Find where the given text appears and provide that cell's center as (X, Y) coordinate. 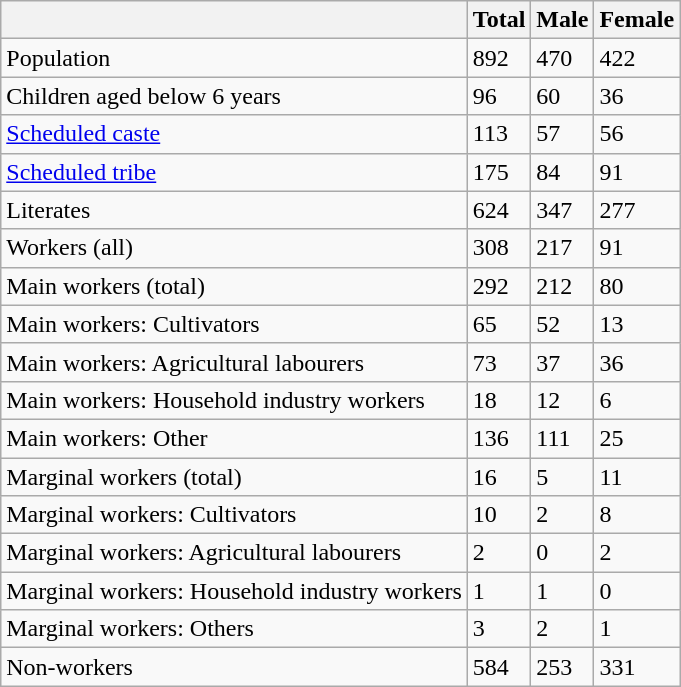
Marginal workers: Household industry workers (234, 591)
11 (637, 477)
253 (562, 667)
8 (637, 515)
Marginal workers: Agricultural labourers (234, 553)
3 (499, 629)
80 (637, 286)
Literates (234, 210)
Female (637, 20)
277 (637, 210)
10 (499, 515)
Male (562, 20)
Marginal workers (total) (234, 477)
Total (499, 20)
5 (562, 477)
217 (562, 248)
347 (562, 210)
12 (562, 400)
18 (499, 400)
113 (499, 134)
Marginal workers: Others (234, 629)
308 (499, 248)
Workers (all) (234, 248)
37 (562, 362)
73 (499, 362)
96 (499, 96)
13 (637, 324)
Population (234, 58)
Scheduled caste (234, 134)
Non-workers (234, 667)
292 (499, 286)
52 (562, 324)
Children aged below 6 years (234, 96)
Main workers: Cultivators (234, 324)
60 (562, 96)
16 (499, 477)
84 (562, 172)
Marginal workers: Cultivators (234, 515)
470 (562, 58)
331 (637, 667)
Main workers (total) (234, 286)
Main workers: Household industry workers (234, 400)
624 (499, 210)
25 (637, 438)
584 (499, 667)
57 (562, 134)
136 (499, 438)
Main workers: Agricultural labourers (234, 362)
56 (637, 134)
175 (499, 172)
422 (637, 58)
Main workers: Other (234, 438)
111 (562, 438)
212 (562, 286)
6 (637, 400)
892 (499, 58)
Scheduled tribe (234, 172)
65 (499, 324)
